Detect which cell encompasses the target text, then output its [X, Y] center coordinate. 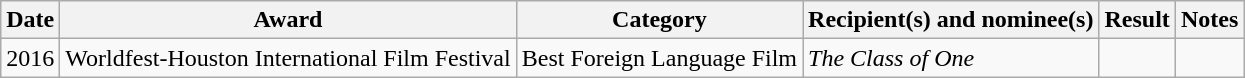
Date [30, 20]
Result [1137, 20]
Category [659, 20]
Worldfest-Houston International Film Festival [288, 58]
Best Foreign Language Film [659, 58]
Award [288, 20]
Recipient(s) and nominee(s) [951, 20]
The Class of One [951, 58]
2016 [30, 58]
Notes [1209, 20]
